Capture the cell that displays the provided text and extract its [x, y] central coordinate. 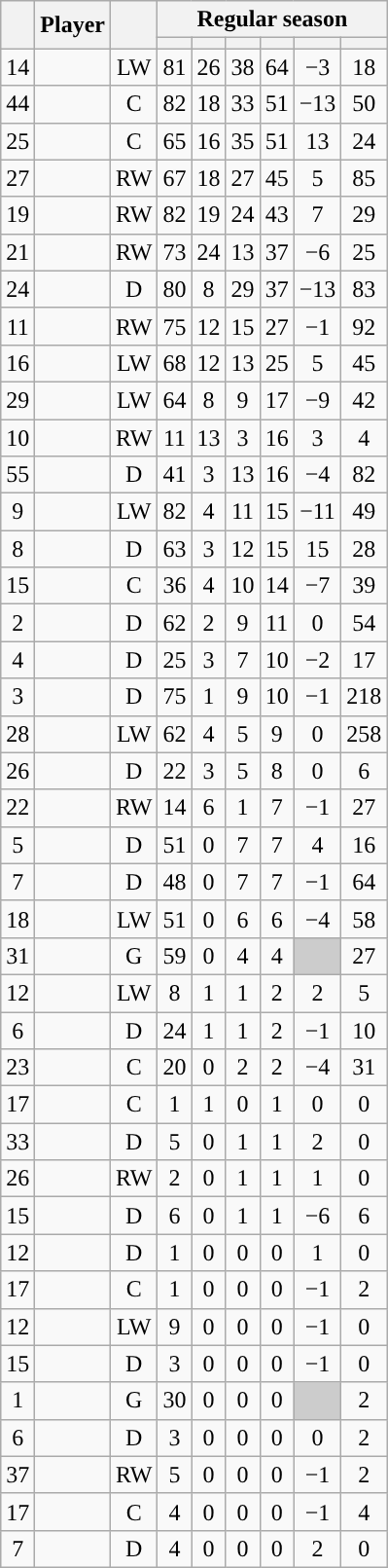
218 [364, 697]
67 [175, 178]
55 [18, 475]
21 [18, 252]
35 [243, 141]
Player [73, 25]
48 [175, 882]
−3 [317, 67]
68 [175, 363]
39 [364, 586]
30 [175, 1401]
83 [364, 289]
50 [364, 104]
42 [364, 400]
41 [175, 475]
65 [175, 141]
43 [276, 215]
20 [175, 1068]
36 [175, 586]
49 [364, 512]
63 [175, 549]
59 [175, 956]
23 [18, 1068]
85 [364, 178]
38 [243, 67]
58 [364, 919]
Regular season [272, 19]
−2 [317, 660]
92 [364, 326]
73 [175, 252]
80 [175, 289]
258 [364, 734]
54 [364, 623]
−7 [317, 586]
44 [18, 104]
81 [175, 67]
−9 [317, 400]
−11 [317, 512]
